Search for the cell housing the specified text and yield its (x, y) center coordinate. 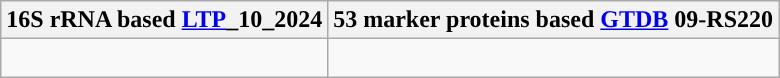
53 marker proteins based GTDB 09-RS220 (554, 20)
16S rRNA based LTP_10_2024 (164, 20)
